Pinpoint the cell where the given text exists, returning its (X, Y) midpoint coordinate. 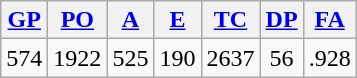
FA (330, 20)
2637 (230, 58)
DP (282, 20)
GP (24, 20)
E (178, 20)
574 (24, 58)
525 (130, 58)
A (130, 20)
56 (282, 58)
TC (230, 20)
190 (178, 58)
PO (78, 20)
.928 (330, 58)
1922 (78, 58)
